Locate the cell with the specified text and output its (X, Y) center coordinate. 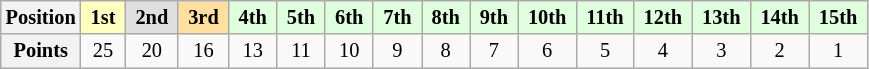
25 (104, 51)
7 (494, 51)
10th (547, 17)
2 (779, 51)
8th (446, 17)
20 (152, 51)
14th (779, 17)
4 (663, 51)
5th (301, 17)
4th (253, 17)
1st (104, 17)
12th (663, 17)
Points (41, 51)
7th (397, 17)
9 (397, 51)
16 (203, 51)
3 (721, 51)
1 (838, 51)
2nd (152, 17)
9th (494, 17)
13th (721, 17)
3rd (203, 17)
8 (446, 51)
6th (349, 17)
15th (838, 17)
13 (253, 51)
6 (547, 51)
11th (604, 17)
11 (301, 51)
5 (604, 51)
10 (349, 51)
Position (41, 17)
